Pinpoint the cell where the given text exists, returning its [x, y] midpoint coordinate. 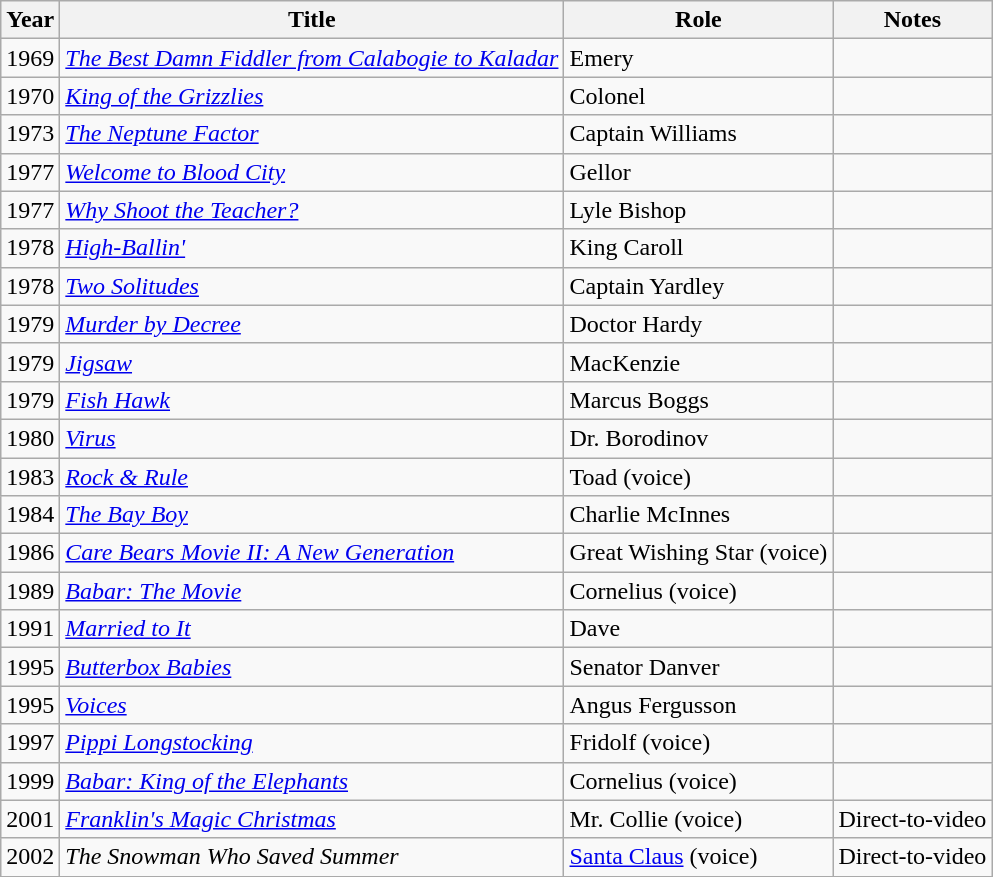
Toad (voice) [698, 477]
1980 [30, 438]
Doctor Hardy [698, 324]
1984 [30, 515]
1997 [30, 743]
1983 [30, 477]
Marcus Boggs [698, 400]
1969 [30, 58]
Virus [312, 438]
King Caroll [698, 248]
Married to It [312, 629]
1991 [30, 629]
Two Solitudes [312, 286]
Charlie McInnes [698, 515]
2001 [30, 819]
The Snowman Who Saved Summer [312, 857]
Why Shoot the Teacher? [312, 210]
High-Ballin' [312, 248]
Care Bears Movie II: A New Generation [312, 553]
1970 [30, 96]
Gellor [698, 172]
MacKenzie [698, 362]
Fridolf (voice) [698, 743]
Year [30, 20]
2002 [30, 857]
Mr. Collie (voice) [698, 819]
Captain Yardley [698, 286]
Emery [698, 58]
1999 [30, 781]
Butterbox Babies [312, 667]
Title [312, 20]
Notes [912, 20]
Great Wishing Star (voice) [698, 553]
Babar: The Movie [312, 591]
Pippi Longstocking [312, 743]
Captain Williams [698, 134]
Role [698, 20]
Dave [698, 629]
Rock & Rule [312, 477]
The Best Damn Fiddler from Calabogie to Kaladar [312, 58]
Franklin's Magic Christmas [312, 819]
Babar: King of the Elephants [312, 781]
Welcome to Blood City [312, 172]
Senator Danver [698, 667]
Santa Claus (voice) [698, 857]
Lyle Bishop [698, 210]
Angus Fergusson [698, 705]
Murder by Decree [312, 324]
King of the Grizzlies [312, 96]
Fish Hawk [312, 400]
The Neptune Factor [312, 134]
1973 [30, 134]
Jigsaw [312, 362]
Voices [312, 705]
Colonel [698, 96]
1989 [30, 591]
1986 [30, 553]
Dr. Borodinov [698, 438]
The Bay Boy [312, 515]
